Output the [X, Y] coordinate of the center of the cell containing the given text.  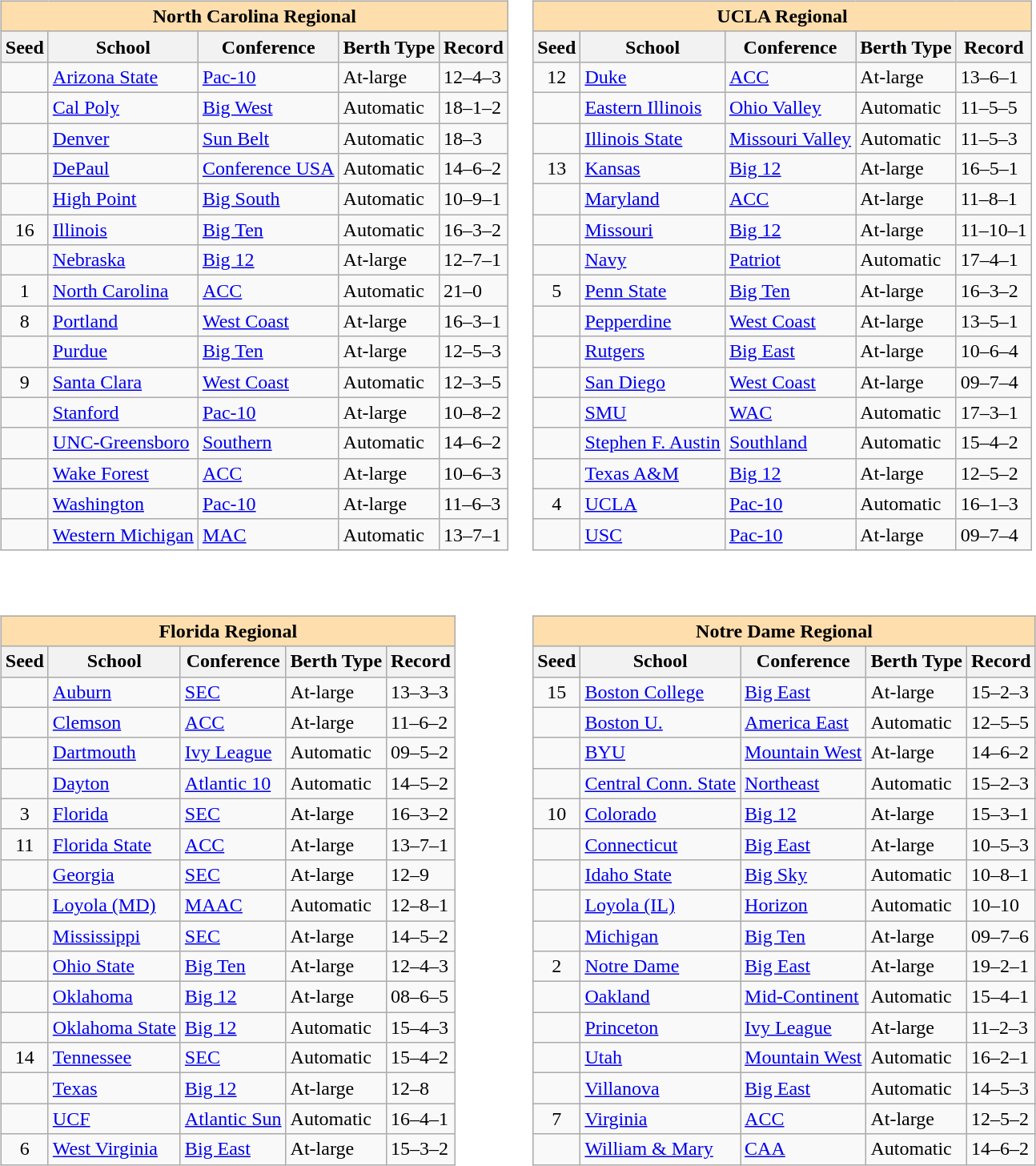
4 [557, 504]
Mid-Continent [804, 997]
11–5–3 [994, 139]
Tennessee [114, 1058]
Notre Dame [661, 967]
16 [24, 230]
Florida State [114, 844]
Florida [114, 814]
13–3–3 [421, 692]
Auburn [114, 692]
UCLA Regional [783, 16]
18–1–2 [474, 107]
Boston College [661, 692]
Rutgers [653, 352]
10–9–1 [474, 199]
Clemson [114, 722]
Princeton [661, 1027]
8 [24, 321]
19–2–1 [1001, 967]
12–3–5 [474, 382]
08–6–5 [421, 997]
Navy [653, 260]
12–9 [421, 874]
12–5–5 [1001, 722]
Georgia [114, 874]
15–3–2 [421, 1149]
High Point [123, 199]
11–10–1 [994, 230]
Texas A&M [653, 473]
Villanova [661, 1088]
Boston U. [661, 722]
12–7–1 [474, 260]
Stephen F. Austin [653, 443]
Oakland [661, 997]
18–3 [474, 139]
9 [24, 382]
12–5–3 [474, 352]
Conference USA [268, 169]
14 [24, 1058]
Southern [268, 443]
Dayton [114, 783]
11–6–2 [421, 722]
Kansas [653, 169]
Horizon [804, 905]
Portland [123, 321]
Penn State [653, 291]
Western Michigan [123, 534]
11–2–3 [1001, 1027]
UCF [114, 1119]
17–4–1 [994, 260]
Texas [114, 1088]
Patriot [789, 260]
Big West [268, 107]
10–8–1 [1001, 874]
Atlantic Sun [233, 1119]
13–5–1 [994, 321]
Ohio Valley [789, 107]
10–5–3 [1001, 844]
Arizona State [123, 77]
13 [557, 169]
Purdue [123, 352]
Ohio State [114, 967]
6 [24, 1149]
Maryland [653, 199]
16–4–1 [421, 1119]
Big Sky [804, 874]
MAAC [233, 905]
15–4–1 [1001, 997]
Wake Forest [123, 473]
Illinois [123, 230]
11–5–5 [994, 107]
2 [557, 967]
CAA [804, 1149]
09–5–2 [421, 753]
Michigan [661, 936]
Oklahoma State [114, 1027]
14–5–3 [1001, 1088]
Eastern Illinois [653, 107]
North Carolina [123, 291]
Illinois State [653, 139]
16–1–3 [994, 504]
UNC-Greensboro [123, 443]
Stanford [123, 412]
10 [557, 814]
Big South [268, 199]
10–6–4 [994, 352]
17–3–1 [994, 412]
Northeast [804, 783]
Connecticut [661, 844]
Virginia [661, 1119]
21–0 [474, 291]
MAC [268, 534]
America East [804, 722]
13–6–1 [994, 77]
Pepperdine [653, 321]
Missouri Valley [789, 139]
Dartmouth [114, 753]
7 [557, 1119]
15 [557, 692]
DePaul [123, 169]
Atlantic 10 [233, 783]
16–5–1 [994, 169]
09–7–6 [1001, 936]
11–8–1 [994, 199]
3 [24, 814]
16–3–1 [474, 321]
Florida Regional [227, 631]
Central Conn. State [661, 783]
Denver [123, 139]
Oklahoma [114, 997]
Washington [123, 504]
12–8–1 [421, 905]
16–2–1 [1001, 1058]
11–6–3 [474, 504]
Loyola (IL) [661, 905]
William & Mary [661, 1149]
BYU [661, 753]
North Carolina Regional [255, 16]
Nebraska [123, 260]
Cal Poly [123, 107]
1 [24, 291]
Colorado [661, 814]
Southland [789, 443]
San Diego [653, 382]
Idaho State [661, 874]
Loyola (MD) [114, 905]
Missouri [653, 230]
Duke [653, 77]
WAC [789, 412]
15–4–3 [421, 1027]
Sun Belt [268, 139]
10–8–2 [474, 412]
12 [557, 77]
USC [653, 534]
10–6–3 [474, 473]
15–3–1 [1001, 814]
10–10 [1001, 905]
Mississippi [114, 936]
West Virginia [114, 1149]
UCLA [653, 504]
SMU [653, 412]
Santa Clara [123, 382]
5 [557, 291]
12–8 [421, 1088]
Utah [661, 1058]
11 [24, 844]
Notre Dame Regional [785, 631]
